Detect which cell encompasses the target text, then output its (x, y) center coordinate. 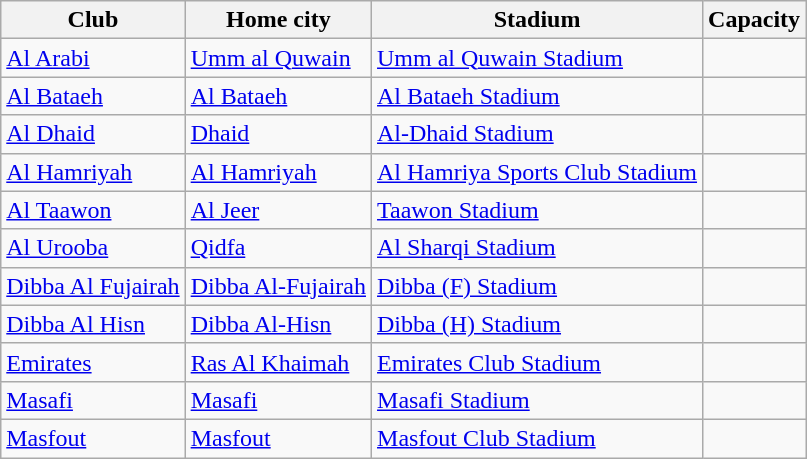
Al Hamriya Sports Club Stadium (538, 172)
Stadium (538, 20)
Dhaid (278, 134)
Dibba Al Fujairah (93, 286)
Masfout Club Stadium (538, 438)
Umm al Quwain (278, 58)
Al Urooba (93, 248)
Emirates Club Stadium (538, 362)
Emirates (93, 362)
Al Dhaid (93, 134)
Al Taawon (93, 210)
Al Arabi (93, 58)
Home city (278, 20)
Club (93, 20)
Al Jeer (278, 210)
Dibba (H) Stadium (538, 324)
Al Bataeh Stadium (538, 96)
Qidfa (278, 248)
Capacity (754, 20)
Dibba Al-Fujairah (278, 286)
Dibba Al-Hisn (278, 324)
Dibba (F) Stadium (538, 286)
Al-Dhaid Stadium (538, 134)
Dibba Al Hisn (93, 324)
Taawon Stadium (538, 210)
Al Sharqi Stadium (538, 248)
Umm al Quwain Stadium (538, 58)
Masafi Stadium (538, 400)
Ras Al Khaimah (278, 362)
